Scan for the cell matching the given text and deliver its (X, Y) coordinate at center. 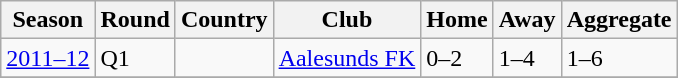
Q1 (135, 58)
Home (457, 20)
2011–12 (48, 58)
Club (347, 20)
Country (224, 20)
0–2 (457, 58)
Aggregate (619, 20)
Season (48, 20)
Round (135, 20)
Aalesunds FK (347, 58)
1–4 (527, 58)
1–6 (619, 58)
Away (527, 20)
